Extract the (X, Y) coordinate from the center of the cell holding the provided text.  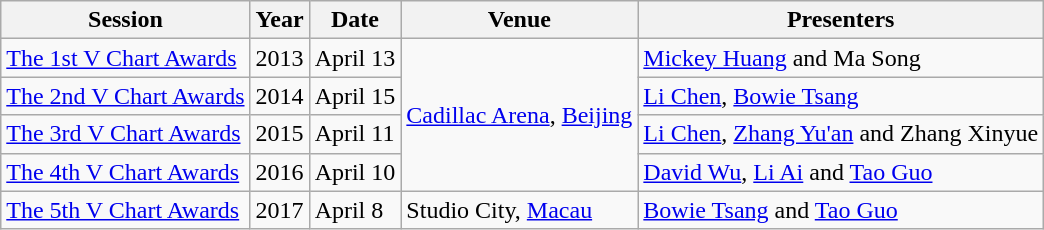
April 10 (355, 172)
April 8 (355, 210)
2014 (280, 96)
April 11 (355, 134)
2016 (280, 172)
The 2nd V Chart Awards (126, 96)
Li Chen, Zhang Yu'an and Zhang Xinyue (841, 134)
The 4th V Chart Awards (126, 172)
The 5th V Chart Awards (126, 210)
Mickey Huang and Ma Song (841, 58)
Venue (520, 20)
Session (126, 20)
April 15 (355, 96)
The 3rd V Chart Awards (126, 134)
Date (355, 20)
Li Chen, Bowie Tsang (841, 96)
David Wu, Li Ai and Tao Guo (841, 172)
Cadillac Arena, Beijing (520, 115)
Presenters (841, 20)
Studio City, Macau (520, 210)
Bowie Tsang and Tao Guo (841, 210)
2015 (280, 134)
The 1st V Chart Awards (126, 58)
Year (280, 20)
2013 (280, 58)
2017 (280, 210)
April 13 (355, 58)
